Determine the (X, Y) coordinate at the center of the cell enclosing the given text.  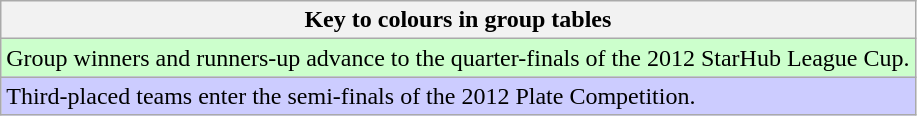
Key to colours in group tables (458, 20)
Group winners and runners-up advance to the quarter-finals of the 2012 StarHub League Cup. (458, 58)
Third-placed teams enter the semi-finals of the 2012 Plate Competition. (458, 96)
